Pinpoint the cell where the given text exists, returning its (x, y) midpoint coordinate. 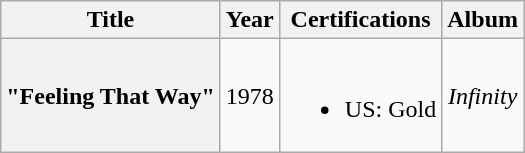
Title (111, 20)
1978 (250, 96)
Album (483, 20)
Year (250, 20)
Certifications (360, 20)
Infinity (483, 96)
US: Gold (360, 96)
"Feeling That Way" (111, 96)
